Identify which cell holds the provided text, then report its (x, y) central coordinate. 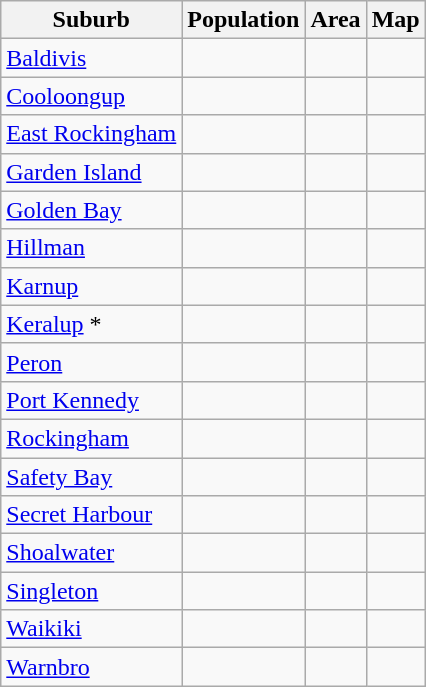
Keralup * (92, 324)
Baldivis (92, 58)
Garden Island (92, 172)
East Rockingham (92, 134)
Karnup (92, 286)
Hillman (92, 248)
Singleton (92, 591)
Warnbro (92, 667)
Waikiki (92, 629)
Shoalwater (92, 553)
Golden Bay (92, 210)
Rockingham (92, 438)
Area (336, 20)
Map (396, 20)
Safety Bay (92, 477)
Peron (92, 362)
Population (244, 20)
Cooloongup (92, 96)
Secret Harbour (92, 515)
Suburb (92, 20)
Port Kennedy (92, 400)
